Detect which cell encompasses the target text, then output its [x, y] center coordinate. 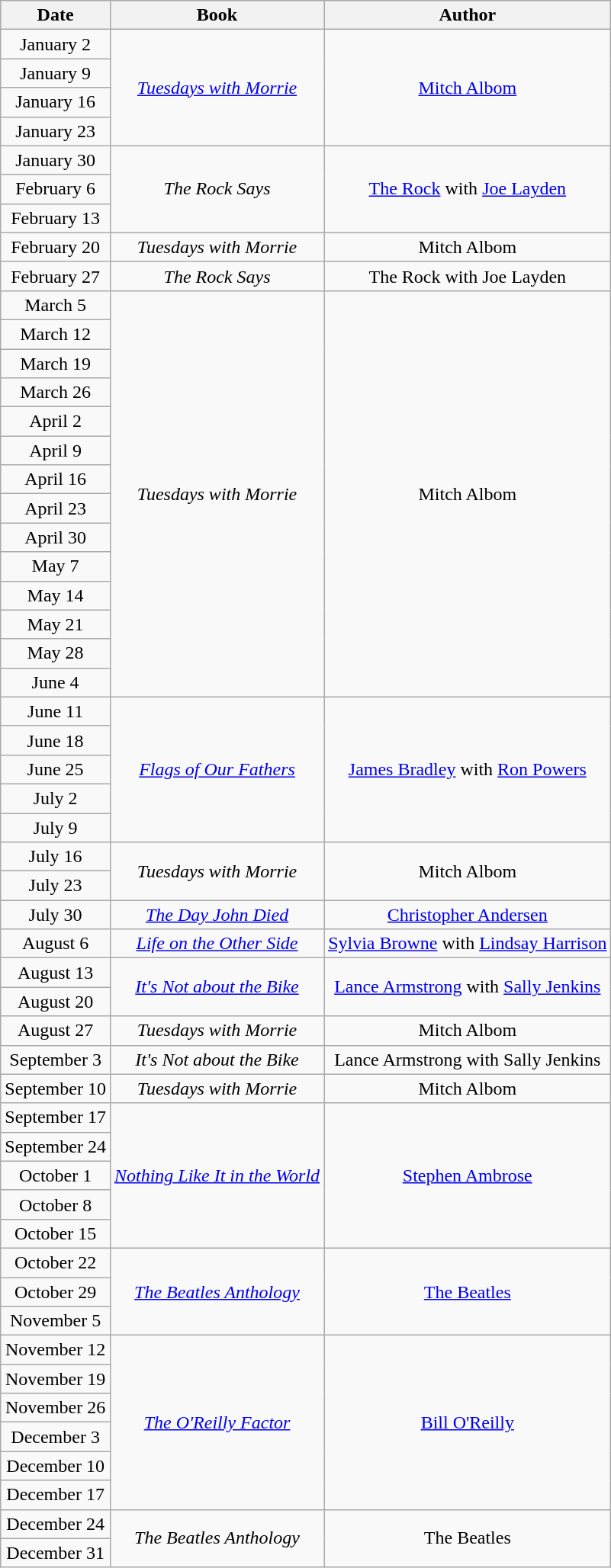
December 17 [56, 1495]
January 16 [56, 102]
September 24 [56, 1146]
January 23 [56, 131]
May 21 [56, 624]
February 6 [56, 189]
Stephen Ambrose [468, 1175]
Nothing Like It in the World [217, 1175]
November 19 [56, 1379]
March 19 [56, 364]
February 13 [56, 218]
Author [468, 15]
July 9 [56, 827]
January 9 [56, 73]
Book [217, 15]
April 16 [56, 479]
January 30 [56, 160]
May 28 [56, 653]
The Day John Died [217, 915]
September 10 [56, 1089]
Christopher Andersen [468, 915]
August 6 [56, 944]
Date [56, 15]
October 29 [56, 1292]
October 8 [56, 1204]
March 26 [56, 393]
August 13 [56, 973]
October 15 [56, 1233]
Flags of Our Fathers [217, 769]
August 27 [56, 1031]
Life on the Other Side [217, 944]
September 3 [56, 1060]
February 20 [56, 247]
April 23 [56, 508]
December 31 [56, 1553]
March 12 [56, 334]
January 2 [56, 44]
July 30 [56, 915]
June 25 [56, 769]
December 3 [56, 1437]
July 16 [56, 857]
October 1 [56, 1175]
June 11 [56, 711]
February 27 [56, 276]
June 4 [56, 682]
July 23 [56, 886]
May 14 [56, 595]
December 24 [56, 1524]
June 18 [56, 740]
July 2 [56, 798]
The O'Reilly Factor [217, 1422]
November 26 [56, 1408]
November 12 [56, 1350]
Sylvia Browne with Lindsay Harrison [468, 944]
August 20 [56, 1002]
April 30 [56, 537]
December 10 [56, 1466]
November 5 [56, 1321]
Bill O'Reilly [468, 1422]
April 2 [56, 422]
October 22 [56, 1262]
March 5 [56, 305]
May 7 [56, 566]
James Bradley with Ron Powers [468, 769]
April 9 [56, 451]
September 17 [56, 1117]
